Identify which cell holds the provided text, then report its (X, Y) central coordinate. 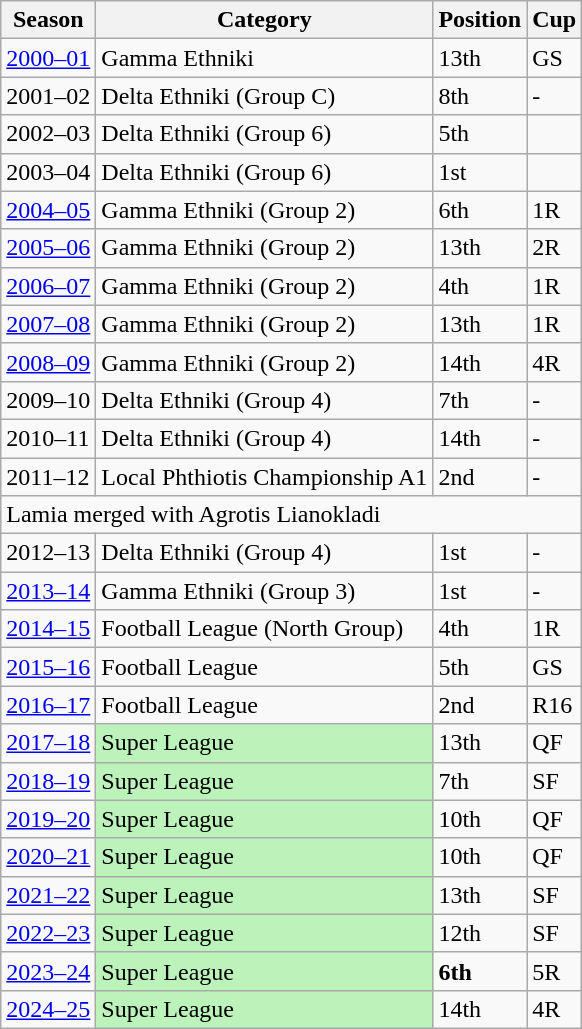
2001–02 (48, 96)
Delta Ethniki (Group C) (264, 96)
8th (480, 96)
2015–16 (48, 667)
2003–04 (48, 172)
2010–11 (48, 438)
Cup (554, 20)
2006–07 (48, 286)
2005–06 (48, 248)
2008–09 (48, 362)
Category (264, 20)
2007–08 (48, 324)
2023–24 (48, 971)
2018–19 (48, 781)
Lamia merged with Agrotis Lianokladi (292, 515)
2019–20 (48, 819)
Position (480, 20)
2016–17 (48, 705)
Gamma Ethniki (Group 3) (264, 591)
12th (480, 933)
2R (554, 248)
2009–10 (48, 400)
2021–22 (48, 895)
5R (554, 971)
Season (48, 20)
2002–03 (48, 134)
2000–01 (48, 58)
2020–21 (48, 857)
2012–13 (48, 553)
Local Phthiotis Championship A1 (264, 477)
2004–05 (48, 210)
2013–14 (48, 591)
2014–15 (48, 629)
Football League (North Group) (264, 629)
2017–18 (48, 743)
R16 (554, 705)
Gamma Ethniki (264, 58)
2024–25 (48, 1009)
2011–12 (48, 477)
2022–23 (48, 933)
